Return the (x, y) coordinate for the center point of the cell that contains the specified text.  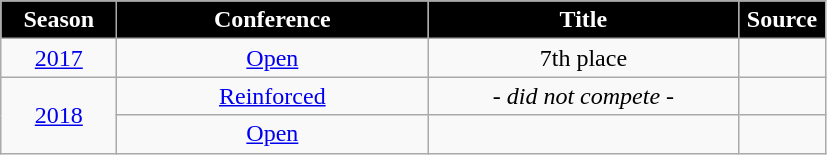
Conference (272, 20)
7th place (584, 58)
2017 (59, 58)
Source (782, 20)
Title (584, 20)
Season (59, 20)
Reinforced (272, 96)
- did not compete - (584, 96)
2018 (59, 115)
